Return (x, y) of the center of cell containing provided text 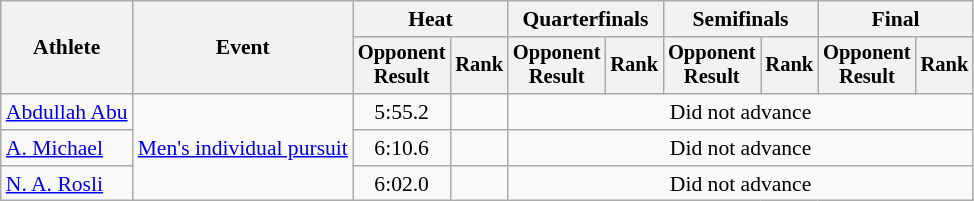
Final (896, 19)
Men's individual pursuit (243, 148)
Athlete (67, 48)
Event (243, 48)
6:10.6 (402, 148)
Heat (430, 19)
Quarterfinals (586, 19)
Semifinals (740, 19)
Abdullah Abu (67, 112)
A. Michael (67, 148)
5:55.2 (402, 112)
